Scan for the cell matching the given text and deliver its [X, Y] coordinate at center. 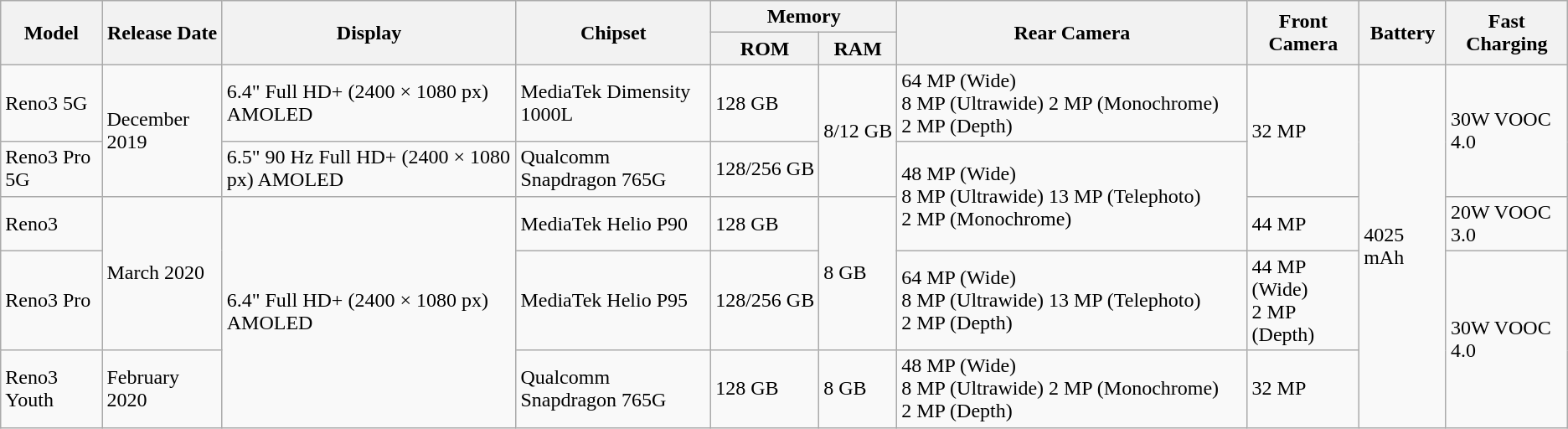
ROM [766, 49]
Rear Camera [1072, 33]
MediaTek Dimensity 1000L [613, 103]
March 2020 [162, 273]
Fast Charging [1506, 33]
Reno3 Pro 5G [52, 169]
December 2019 [162, 131]
6.5" 90 Hz Full HD+ (2400 × 1080 px) AMOLED [369, 169]
8/12 GB [858, 131]
Front Camera [1303, 33]
64 MP (Wide)8 MP (Ultrawide) 13 MP (Telephoto) 2 MP (Depth) [1072, 300]
Reno3 Pro [52, 300]
Release Date [162, 33]
February 2020 [162, 389]
44 MP (Wide)2 MP (Depth) [1303, 300]
64 MP (Wide)8 MP (Ultrawide) 2 MP (Monochrome) 2 MP (Depth) [1072, 103]
Reno3 [52, 223]
Reno3 Youth [52, 389]
Memory [804, 17]
MediaTek Helio P95 [613, 300]
Display [369, 33]
RAM [858, 49]
20W VOOC 3.0 [1506, 223]
MediaTek Helio P90 [613, 223]
Battery [1403, 33]
48 MP (Wide)8 MP (Ultrawide) 2 MP (Monochrome) 2 MP (Depth) [1072, 389]
Reno3 5G [52, 103]
44 MP [1303, 223]
48 MP (Wide)8 MP (Ultrawide) 13 MP (Telephoto) 2 MP (Monochrome) [1072, 196]
Model [52, 33]
Chipset [613, 33]
4025 mAh [1403, 246]
